For the text-containing cell, return its midpoint in (x, y) coordinate format. 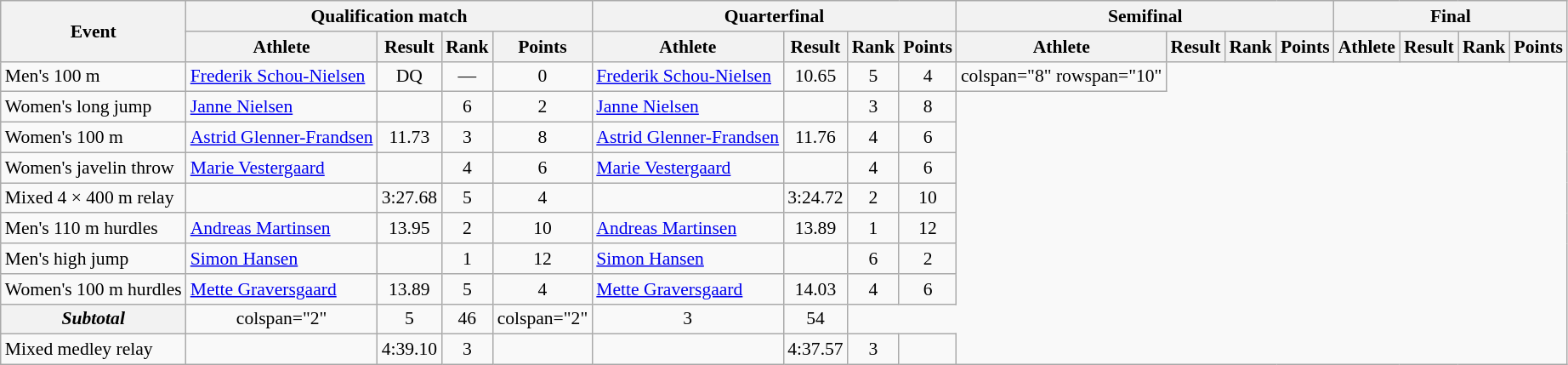
Mixed medley relay (94, 350)
Subtotal (94, 319)
Men's 110 m hurdles (94, 229)
46 (468, 319)
Final (1451, 16)
4:37.57 (815, 350)
Women's javelin throw (94, 168)
Qualification match (389, 16)
Men's high jump (94, 259)
Semifinal (1145, 16)
13.95 (410, 229)
Event (94, 31)
DQ (410, 77)
Women's 100 m hurdles (94, 289)
14.03 (815, 289)
0 (543, 77)
— (468, 77)
4:39.10 (410, 350)
11.73 (410, 138)
11.76 (815, 138)
Mixed 4 × 400 m relay (94, 198)
3:27.68 (410, 198)
3:24.72 (815, 198)
54 (815, 319)
10.65 (815, 77)
Women's long jump (94, 107)
Men's 100 m (94, 77)
colspan="8" rowspan="10" (1061, 77)
Quarterfinal (774, 16)
Women's 100 m (94, 138)
